Find where the given text appears and provide that cell's center as (x, y) coordinate. 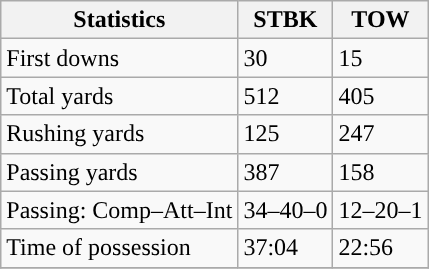
Passing yards (120, 172)
512 (286, 96)
125 (286, 134)
STBK (286, 20)
34–40–0 (286, 210)
Time of possession (120, 248)
30 (286, 58)
37:04 (286, 248)
Statistics (120, 20)
12–20–1 (380, 210)
Passing: Comp–Att–Int (120, 210)
Rushing yards (120, 134)
247 (380, 134)
158 (380, 172)
TOW (380, 20)
Total yards (120, 96)
405 (380, 96)
387 (286, 172)
First downs (120, 58)
22:56 (380, 248)
15 (380, 58)
